Return [x, y] of the center of cell containing provided text 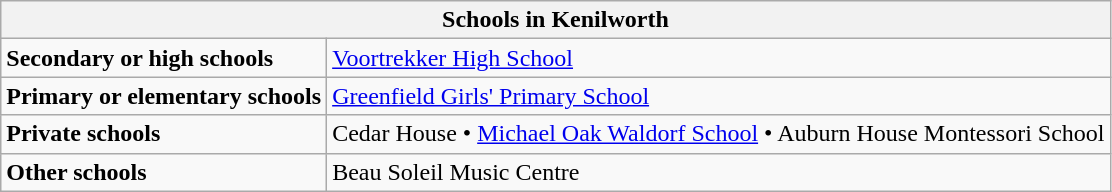
Secondary or high schools [164, 58]
Cedar House • Michael Oak Waldorf School • Auburn House Montessori School [718, 134]
Greenfield Girls' Primary School [718, 96]
Beau Soleil Music Centre [718, 172]
Schools in Kenilworth [556, 20]
Primary or elementary schools [164, 96]
Voortrekker High School [718, 58]
Other schools [164, 172]
Private schools [164, 134]
